Search for the cell housing the specified text and yield its (x, y) center coordinate. 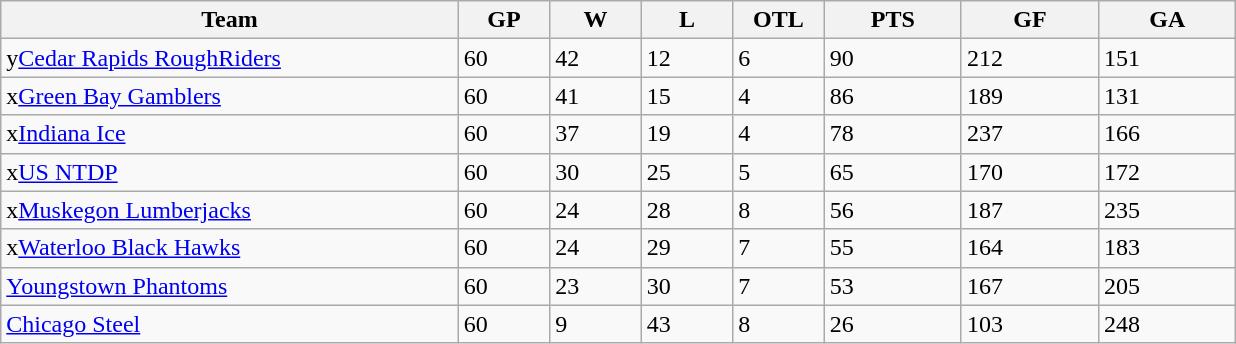
65 (892, 172)
86 (892, 96)
187 (1030, 210)
xWaterloo Black Hawks (230, 248)
78 (892, 134)
164 (1030, 248)
xUS NTDP (230, 172)
xIndiana Ice (230, 134)
166 (1168, 134)
131 (1168, 96)
GA (1168, 20)
170 (1030, 172)
235 (1168, 210)
172 (1168, 172)
248 (1168, 324)
Chicago Steel (230, 324)
167 (1030, 286)
56 (892, 210)
yCedar Rapids RoughRiders (230, 58)
OTL (778, 20)
103 (1030, 324)
W (596, 20)
43 (686, 324)
28 (686, 210)
xMuskegon Lumberjacks (230, 210)
37 (596, 134)
55 (892, 248)
41 (596, 96)
25 (686, 172)
PTS (892, 20)
xGreen Bay Gamblers (230, 96)
29 (686, 248)
183 (1168, 248)
Youngstown Phantoms (230, 286)
42 (596, 58)
9 (596, 324)
26 (892, 324)
12 (686, 58)
151 (1168, 58)
6 (778, 58)
GF (1030, 20)
15 (686, 96)
L (686, 20)
212 (1030, 58)
53 (892, 286)
189 (1030, 96)
23 (596, 286)
237 (1030, 134)
Team (230, 20)
19 (686, 134)
GP (504, 20)
90 (892, 58)
205 (1168, 286)
5 (778, 172)
